Determine the (x, y) coordinate at the center of the cell enclosing the given text.  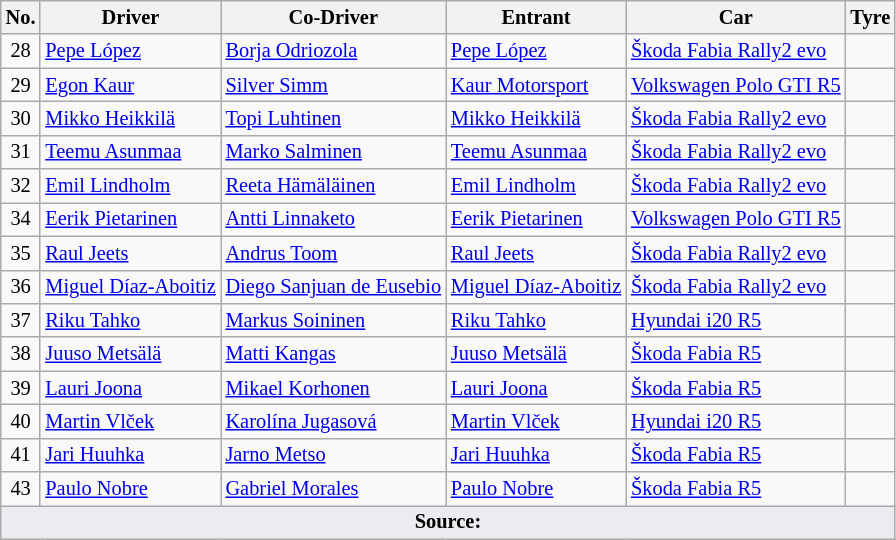
40 (21, 421)
Source: (448, 522)
Marko Salminen (334, 152)
41 (21, 455)
37 (21, 320)
29 (21, 85)
30 (21, 118)
Karolína Jugasová (334, 421)
No. (21, 17)
32 (21, 186)
Antti Linnaketo (334, 219)
31 (21, 152)
Egon Kaur (130, 85)
28 (21, 51)
36 (21, 287)
Kaur Motorsport (536, 85)
Tyre (871, 17)
34 (21, 219)
Car (736, 17)
Borja Odriozola (334, 51)
Entrant (536, 17)
Topi Luhtinen (334, 118)
Andrus Toom (334, 253)
Matti Kangas (334, 354)
Jarno Metso (334, 455)
38 (21, 354)
39 (21, 388)
Markus Soininen (334, 320)
Gabriel Morales (334, 489)
43 (21, 489)
Co-Driver (334, 17)
Mikael Korhonen (334, 388)
Driver (130, 17)
Reeta Hämäläinen (334, 186)
Diego Sanjuan de Eusebio (334, 287)
Silver Simm (334, 85)
35 (21, 253)
